Scan for the cell matching the given text and deliver its (X, Y) coordinate at center. 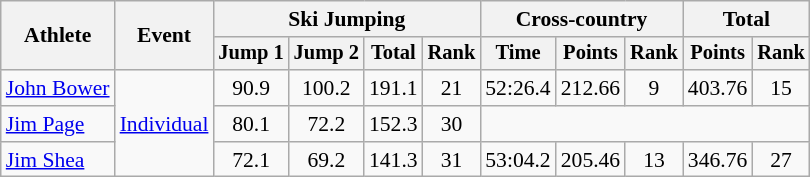
15 (781, 88)
Jump 2 (326, 54)
403.76 (718, 88)
21 (452, 88)
Time (518, 54)
80.1 (250, 124)
52:26.4 (518, 88)
72.2 (326, 124)
30 (452, 124)
212.66 (590, 88)
90.9 (250, 88)
Individual (164, 124)
Event (164, 36)
John Bower (58, 88)
Ski Jumping (346, 19)
100.2 (326, 88)
152.3 (394, 124)
9 (654, 88)
Jim Page (58, 124)
Athlete (58, 36)
Cross-country (582, 19)
191.1 (394, 88)
Jump 1 (250, 54)
